Identify which cell holds the provided text, then report its [x, y] central coordinate. 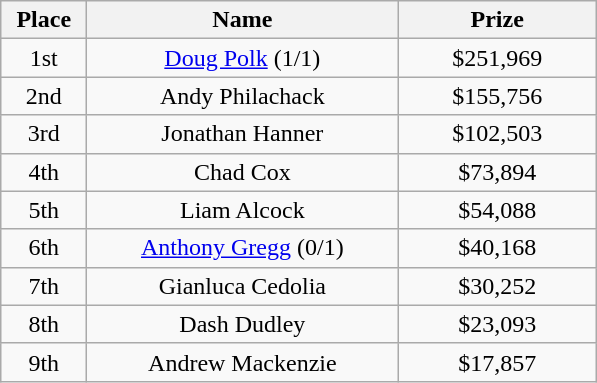
Prize [498, 20]
Name [242, 20]
Anthony Gregg (0/1) [242, 248]
Doug Polk (1/1) [242, 58]
Andrew Mackenzie [242, 362]
Jonathan Hanner [242, 134]
1st [44, 58]
$23,093 [498, 324]
Dash Dudley [242, 324]
$17,857 [498, 362]
$155,756 [498, 96]
9th [44, 362]
Gianluca Cedolia [242, 286]
8th [44, 324]
4th [44, 172]
6th [44, 248]
$40,168 [498, 248]
$73,894 [498, 172]
3rd [44, 134]
Place [44, 20]
5th [44, 210]
2nd [44, 96]
Liam Alcock [242, 210]
$102,503 [498, 134]
Andy Philachack [242, 96]
$251,969 [498, 58]
7th [44, 286]
$30,252 [498, 286]
$54,088 [498, 210]
Chad Cox [242, 172]
